Output the (X, Y) coordinate of the center of the cell containing the given text.  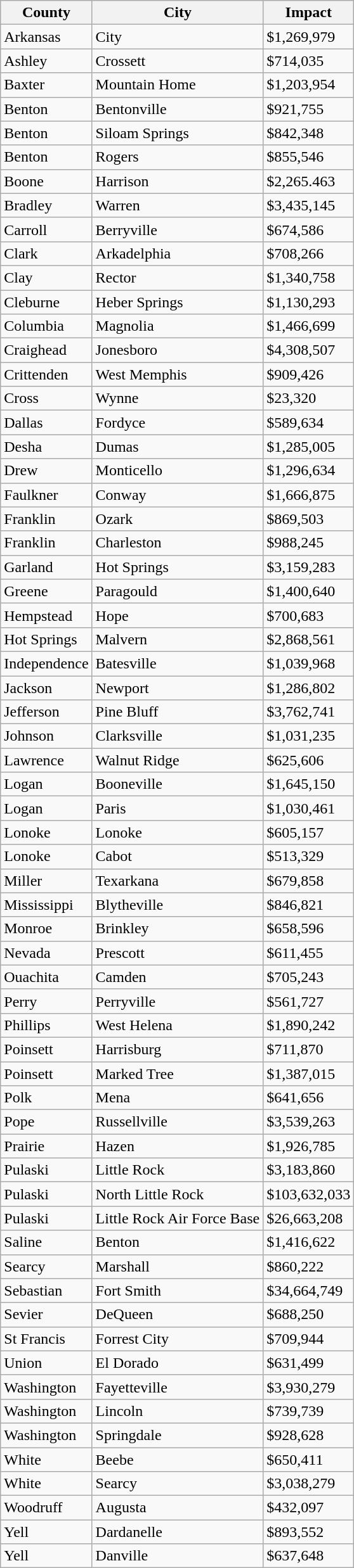
Brinkley (178, 929)
$679,858 (308, 881)
$1,286,802 (308, 687)
Pope (46, 1122)
Crossett (178, 61)
Ouachita (46, 977)
County (46, 13)
Prescott (178, 953)
Lawrence (46, 760)
Arkansas (46, 37)
Lincoln (178, 1411)
Clay (46, 277)
$1,890,242 (308, 1025)
Jefferson (46, 712)
Hempstead (46, 615)
Magnolia (178, 326)
Saline (46, 1242)
Forrest City (178, 1339)
$1,030,461 (308, 808)
West Helena (178, 1025)
Blytheville (178, 905)
Batesville (178, 663)
Rogers (178, 157)
$674,586 (308, 229)
$103,632,033 (308, 1194)
$3,183,860 (308, 1170)
$1,130,293 (308, 302)
Pine Bluff (178, 712)
Perry (46, 1001)
$513,329 (308, 857)
$1,645,150 (308, 784)
Paragould (178, 591)
Impact (308, 13)
Fordyce (178, 423)
$739,739 (308, 1411)
Baxter (46, 85)
$2,265.463 (308, 181)
Siloam Springs (178, 133)
$909,426 (308, 374)
$1,387,015 (308, 1074)
$1,466,699 (308, 326)
Marshall (178, 1266)
Faulkner (46, 495)
Harrisburg (178, 1049)
$3,159,283 (308, 567)
Woodruff (46, 1508)
$1,039,968 (308, 663)
Miller (46, 881)
Cross (46, 398)
$3,762,741 (308, 712)
Berryville (178, 229)
$1,340,758 (308, 277)
West Memphis (178, 374)
Phillips (46, 1025)
$700,683 (308, 615)
Dallas (46, 423)
Prairie (46, 1146)
Union (46, 1363)
Danville (178, 1556)
$641,656 (308, 1098)
Desha (46, 447)
Little Rock Air Force Base (178, 1218)
$26,663,208 (308, 1218)
Charleston (178, 543)
$34,664,749 (308, 1291)
Mountain Home (178, 85)
Dumas (178, 447)
Monticello (178, 471)
$658,596 (308, 929)
$4,308,507 (308, 350)
$1,203,954 (308, 85)
Craighead (46, 350)
Drew (46, 471)
Cleburne (46, 302)
Arkadelphia (178, 253)
Walnut Ridge (178, 760)
Little Rock (178, 1170)
$3,539,263 (308, 1122)
$1,400,640 (308, 591)
Russellville (178, 1122)
$1,666,875 (308, 495)
North Little Rock (178, 1194)
$893,552 (308, 1532)
Camden (178, 977)
$1,416,622 (308, 1242)
Malvern (178, 639)
Ozark (178, 519)
DeQueen (178, 1315)
$921,755 (308, 109)
$1,926,785 (308, 1146)
$869,503 (308, 519)
$2,868,561 (308, 639)
$650,411 (308, 1459)
$605,157 (308, 832)
El Dorado (178, 1363)
Johnson (46, 736)
$714,035 (308, 61)
Jackson (46, 687)
Heber Springs (178, 302)
Clark (46, 253)
Wynne (178, 398)
$705,243 (308, 977)
Booneville (178, 784)
$709,944 (308, 1339)
$3,435,145 (308, 205)
Hope (178, 615)
$611,455 (308, 953)
$589,634 (308, 423)
$3,930,279 (308, 1387)
Greene (46, 591)
$688,250 (308, 1315)
$988,245 (308, 543)
$631,499 (308, 1363)
Mississippi (46, 905)
$3,038,279 (308, 1484)
$1,269,979 (308, 37)
Rector (178, 277)
Independence (46, 663)
Paris (178, 808)
$23,320 (308, 398)
Texarkana (178, 881)
$1,296,634 (308, 471)
Bentonville (178, 109)
Ashley (46, 61)
Harrison (178, 181)
$842,348 (308, 133)
Garland (46, 567)
$928,628 (308, 1435)
$846,821 (308, 905)
Columbia (46, 326)
$1,031,235 (308, 736)
Mena (178, 1098)
Clarksville (178, 736)
Sevier (46, 1315)
Monroe (46, 929)
$432,097 (308, 1508)
$860,222 (308, 1266)
Nevada (46, 953)
Polk (46, 1098)
$1,285,005 (308, 447)
Conway (178, 495)
Beebe (178, 1459)
Bradley (46, 205)
$637,648 (308, 1556)
Augusta (178, 1508)
Dardanelle (178, 1532)
Hazen (178, 1146)
Sebastian (46, 1291)
Crittenden (46, 374)
$561,727 (308, 1001)
$625,606 (308, 760)
Marked Tree (178, 1074)
Jonesboro (178, 350)
St Francis (46, 1339)
Newport (178, 687)
Carroll (46, 229)
Warren (178, 205)
Fayetteville (178, 1387)
Boone (46, 181)
Springdale (178, 1435)
Fort Smith (178, 1291)
$711,870 (308, 1049)
Perryville (178, 1001)
$855,546 (308, 157)
Cabot (178, 857)
$708,266 (308, 253)
